Return (x, y) of the center of cell containing provided text 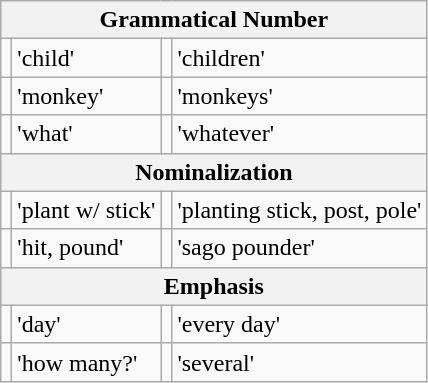
Grammatical Number (214, 20)
'plant w/ stick' (86, 210)
Nominalization (214, 172)
'several' (300, 362)
'monkey' (86, 96)
'how many?' (86, 362)
'day' (86, 324)
'what' (86, 134)
'whatever' (300, 134)
'children' (300, 58)
'monkeys' (300, 96)
'planting stick, post, pole' (300, 210)
'sago pounder' (300, 248)
'child' (86, 58)
'hit, pound' (86, 248)
'every day' (300, 324)
Emphasis (214, 286)
